Scan for the cell matching the given text and deliver its (x, y) coordinate at center. 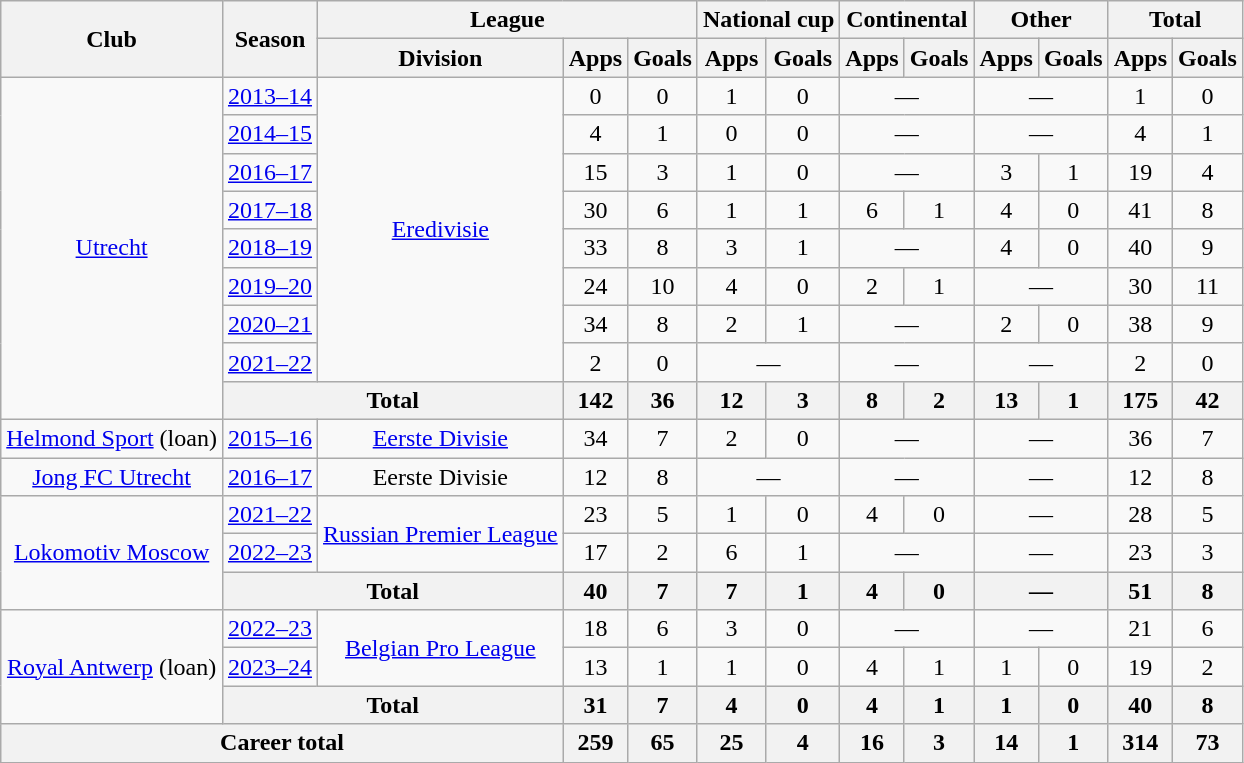
2015–16 (270, 438)
16 (872, 743)
25 (731, 743)
Helmond Sport (loan) (112, 438)
259 (595, 743)
National cup (768, 20)
Continental (907, 20)
41 (1140, 210)
Jong FC Utrecht (112, 477)
24 (595, 286)
14 (1006, 743)
Career total (282, 743)
15 (595, 172)
38 (1140, 324)
2023–24 (270, 667)
51 (1140, 591)
31 (595, 705)
Utrecht (112, 248)
2019–20 (270, 286)
11 (1208, 286)
65 (663, 743)
Royal Antwerp (loan) (112, 667)
10 (663, 286)
Lokomotiv Moscow (112, 553)
Belgian Pro League (441, 648)
Eredivisie (441, 229)
21 (1140, 629)
Other (1041, 20)
42 (1208, 400)
2014–15 (270, 134)
2020–21 (270, 324)
73 (1208, 743)
Russian Premier League (441, 534)
Season (270, 39)
28 (1140, 515)
League (508, 20)
2017–18 (270, 210)
Club (112, 39)
33 (595, 248)
18 (595, 629)
17 (595, 553)
2018–19 (270, 248)
142 (595, 400)
314 (1140, 743)
2013–14 (270, 96)
175 (1140, 400)
Division (441, 58)
